Locate the cell with the specified text and output its [x, y] center coordinate. 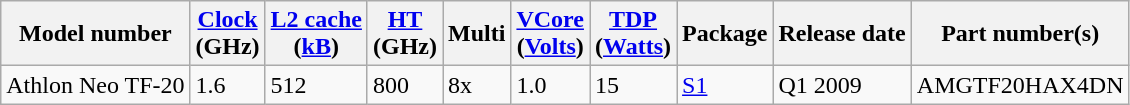
Athlon Neo TF-20 [96, 85]
512 [316, 85]
800 [404, 85]
Model number [96, 34]
1.6 [228, 85]
TDP(Watts) [634, 34]
HT(GHz) [404, 34]
Q1 2009 [842, 85]
Clock(GHz) [228, 34]
15 [634, 85]
VCore(Volts) [550, 34]
1.0 [550, 85]
L2 cache(kB) [316, 34]
Part number(s) [1020, 34]
Release date [842, 34]
Multi [476, 34]
AMGTF20HAX4DN [1020, 85]
Package [725, 34]
8x [476, 85]
S1 [725, 85]
